Search for the cell housing the specified text and yield its (X, Y) center coordinate. 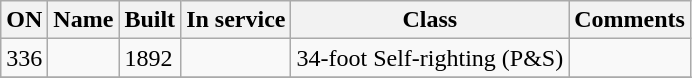
ON (24, 20)
In service (236, 20)
1892 (150, 58)
Class (430, 20)
Built (150, 20)
34-foot Self-righting (P&S) (430, 58)
Name (84, 20)
336 (24, 58)
Comments (630, 20)
